Provide the (x, y) coordinate of the cell's center where the given text is located.  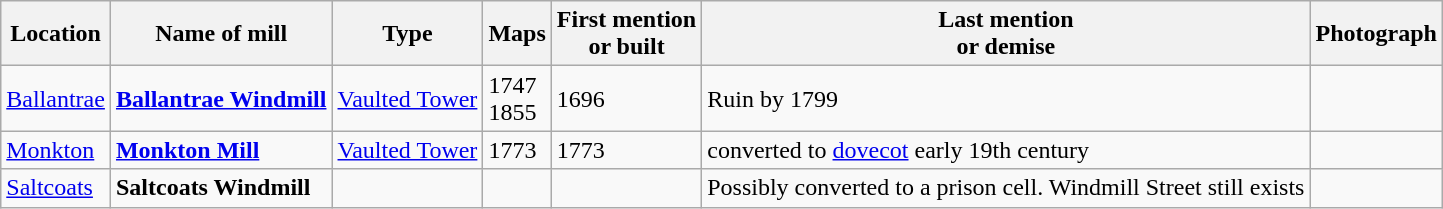
Maps (517, 34)
Monkton (56, 150)
Ballantrae (56, 98)
Monkton Mill (221, 150)
Photograph (1376, 34)
Possibly converted to a prison cell. Windmill Street still exists (1006, 188)
converted to dovecot early 19th century (1006, 150)
Location (56, 34)
17471855 (517, 98)
Saltcoats Windmill (221, 188)
Ballantrae Windmill (221, 98)
Saltcoats (56, 188)
First mentionor built (626, 34)
1696 (626, 98)
Type (408, 34)
Last mention or demise (1006, 34)
Name of mill (221, 34)
Ruin by 1799 (1006, 98)
